Identify which cell holds the provided text, then report its (X, Y) central coordinate. 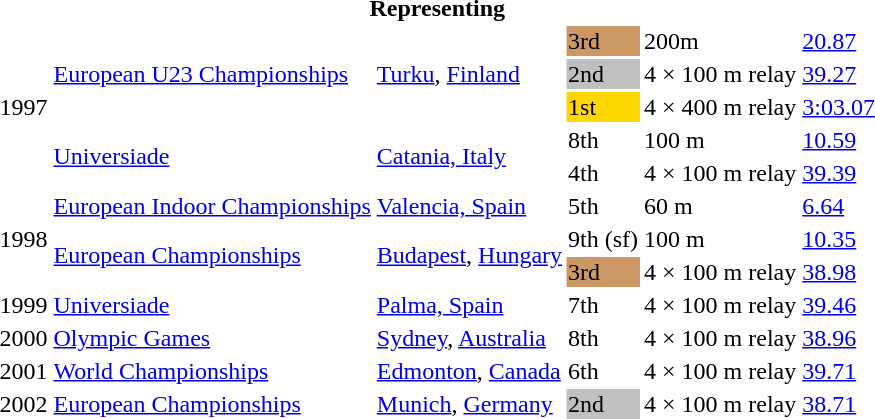
200m (720, 41)
Munich, Germany (469, 404)
9th (sf) (604, 239)
Valencia, Spain (469, 206)
Sydney, Australia (469, 338)
World Championships (212, 371)
Olympic Games (212, 338)
European U23 Championships (212, 74)
6th (604, 371)
60 m (720, 206)
Edmonton, Canada (469, 371)
Catania, Italy (469, 156)
7th (604, 305)
European Indoor Championships (212, 206)
Palma, Spain (469, 305)
1st (604, 107)
4 × 400 m relay (720, 107)
5th (604, 206)
4th (604, 173)
Turku, Finland (469, 74)
Budapest, Hungary (469, 256)
